Pinpoint the cell where the given text exists, returning its [x, y] midpoint coordinate. 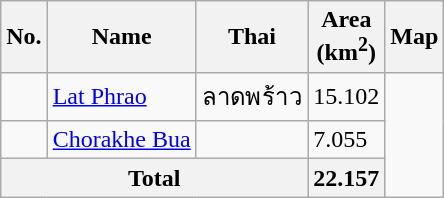
15.102 [346, 96]
22.157 [346, 178]
No. [24, 37]
Name [122, 37]
Lat Phrao [122, 96]
Map [414, 37]
7.055 [346, 140]
ลาดพร้าว [252, 96]
Chorakhe Bua [122, 140]
Total [154, 178]
Area(km2) [346, 37]
Thai [252, 37]
